Return [X, Y] of the center of cell containing provided text 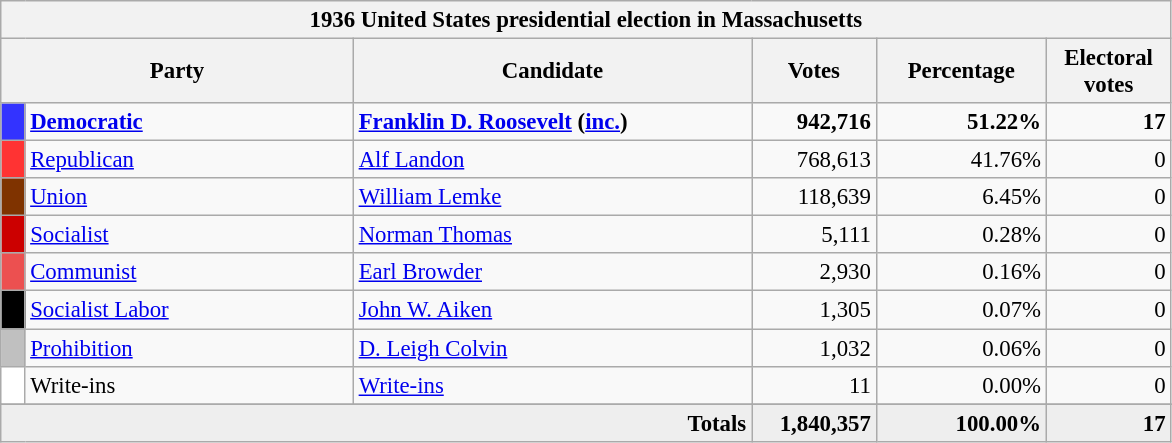
100.00% [961, 423]
0.06% [961, 348]
942,716 [814, 122]
1,840,357 [814, 423]
Candidate [552, 72]
Franklin D. Roosevelt (inc.) [552, 122]
Alf Landon [552, 160]
0.00% [961, 385]
6.45% [961, 197]
11 [814, 385]
0.16% [961, 273]
5,111 [814, 235]
Socialist [189, 235]
Earl Browder [552, 273]
Prohibition [189, 348]
D. Leigh Colvin [552, 348]
Norman Thomas [552, 235]
Republican [189, 160]
John W. Aiken [552, 310]
0.07% [961, 310]
Electoral votes [1108, 72]
2,930 [814, 273]
768,613 [814, 160]
118,639 [814, 197]
1,305 [814, 310]
Percentage [961, 72]
Communist [189, 273]
1936 United States presidential election in Massachusetts [586, 20]
41.76% [961, 160]
Socialist Labor [189, 310]
Party [178, 72]
Totals [376, 423]
0.28% [961, 235]
Democratic [189, 122]
Votes [814, 72]
William Lemke [552, 197]
1,032 [814, 348]
51.22% [961, 122]
Union [189, 197]
